Scan for the cell matching the given text and deliver its (x, y) coordinate at center. 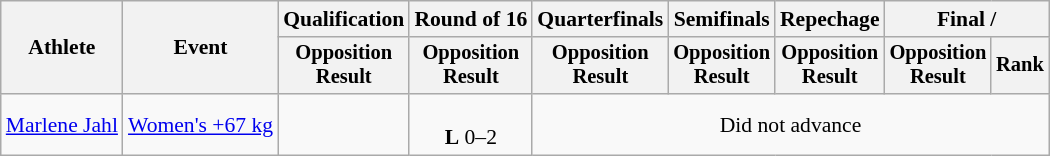
Athlete (62, 48)
Rank (1020, 66)
Event (200, 48)
Marlene Jahl (62, 124)
Qualification (344, 19)
Final / (967, 19)
L 0–2 (470, 124)
Semifinals (722, 19)
Did not advance (790, 124)
Women's +67 kg (200, 124)
Repechage (830, 19)
Quarterfinals (600, 19)
Round of 16 (470, 19)
